Return (X, Y) of the center of cell containing provided text 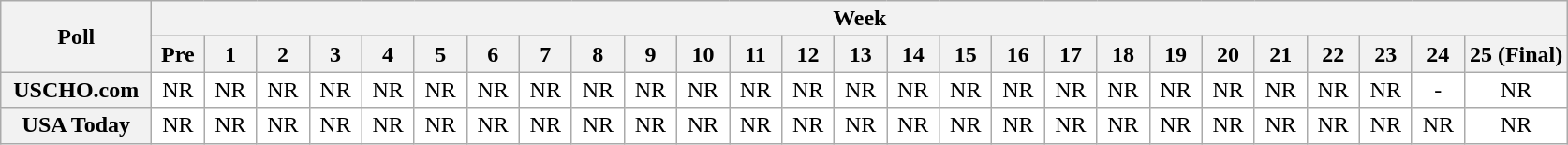
20 (1228, 54)
- (1438, 90)
19 (1176, 54)
21 (1280, 54)
USCHO.com (77, 90)
3 (335, 54)
13 (861, 54)
15 (966, 54)
4 (388, 54)
5 (440, 54)
17 (1071, 54)
Week (860, 19)
8 (598, 54)
18 (1123, 54)
Poll (77, 36)
Pre (178, 54)
1 (230, 54)
6 (493, 54)
16 (1018, 54)
10 (703, 54)
USA Today (77, 125)
12 (808, 54)
11 (755, 54)
9 (650, 54)
7 (545, 54)
25 (Final) (1516, 54)
23 (1385, 54)
22 (1333, 54)
2 (283, 54)
14 (913, 54)
24 (1438, 54)
